Output the [X, Y] coordinate of the center of the cell containing the given text.  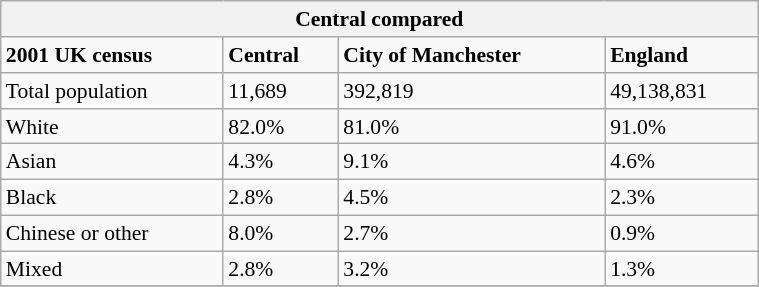
White [112, 126]
392,819 [472, 91]
9.1% [472, 162]
8.0% [280, 233]
3.2% [472, 269]
0.9% [682, 233]
England [682, 55]
91.0% [682, 126]
81.0% [472, 126]
4.5% [472, 197]
Central compared [380, 19]
Asian [112, 162]
49,138,831 [682, 91]
Black [112, 197]
4.6% [682, 162]
1.3% [682, 269]
City of Manchester [472, 55]
4.3% [280, 162]
11,689 [280, 91]
82.0% [280, 126]
Total population [112, 91]
2.7% [472, 233]
Chinese or other [112, 233]
Central [280, 55]
Mixed [112, 269]
2.3% [682, 197]
2001 UK census [112, 55]
